Pinpoint the cell where the given text exists, returning its (x, y) midpoint coordinate. 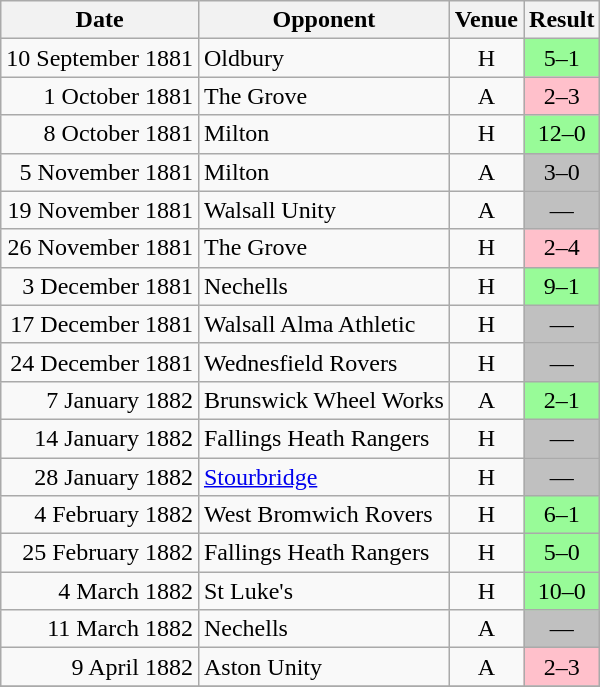
19 November 1881 (100, 210)
St Luke's (324, 591)
2–4 (562, 248)
1 October 1881 (100, 96)
Brunswick Wheel Works (324, 400)
9 April 1882 (100, 667)
17 December 1881 (100, 324)
Venue (486, 20)
Date (100, 20)
11 March 1882 (100, 629)
Aston Unity (324, 667)
14 January 1882 (100, 438)
9–1 (562, 286)
Wednesfield Rovers (324, 362)
Result (562, 20)
Opponent (324, 20)
12–0 (562, 134)
25 February 1882 (100, 553)
5 November 1881 (100, 172)
8 October 1881 (100, 134)
10 September 1881 (100, 58)
6–1 (562, 515)
5–1 (562, 58)
7 January 1882 (100, 400)
4 March 1882 (100, 591)
West Bromwich Rovers (324, 515)
Walsall Alma Athletic (324, 324)
4 February 1882 (100, 515)
5–0 (562, 553)
24 December 1881 (100, 362)
2–1 (562, 400)
Walsall Unity (324, 210)
10–0 (562, 591)
Stourbridge (324, 477)
3–0 (562, 172)
28 January 1882 (100, 477)
Oldbury (324, 58)
26 November 1881 (100, 248)
3 December 1881 (100, 286)
